For the text-containing cell, return its midpoint in (X, Y) coordinate format. 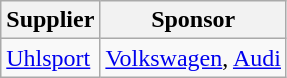
Uhlsport (50, 58)
Supplier (50, 20)
Volkswagen, Audi (194, 58)
Sponsor (194, 20)
